Find where the given text appears and provide that cell's center as [X, Y] coordinate. 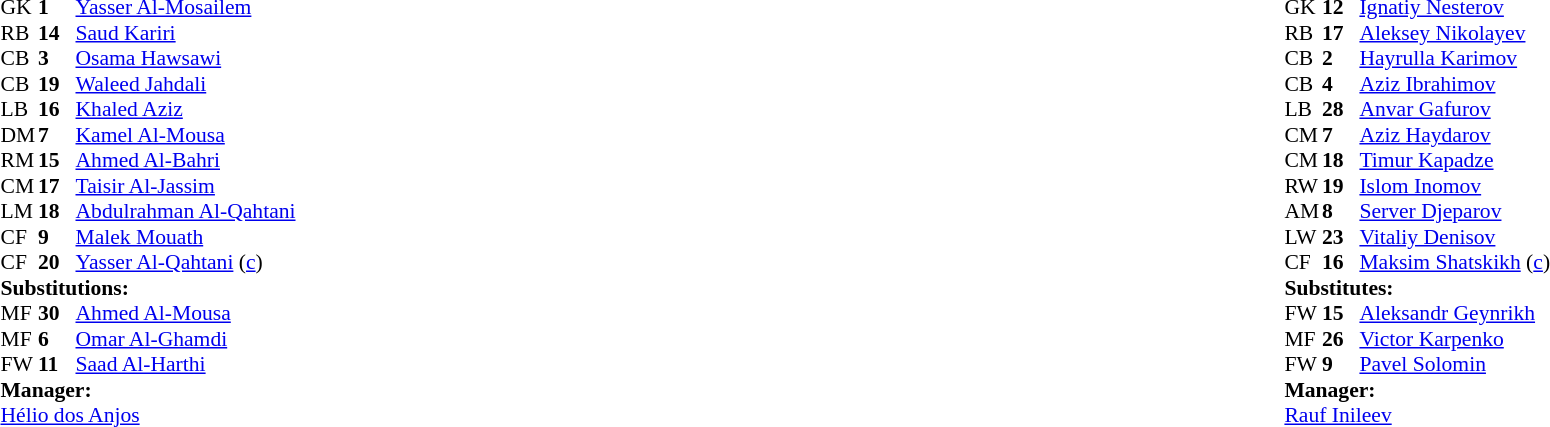
6 [57, 339]
11 [57, 365]
Timur Kapadze [1454, 161]
Islom Inomov [1454, 186]
Yasser Al-Qahtani (c) [186, 263]
3 [57, 59]
4 [1341, 84]
Vitaliy Denisov [1454, 237]
Hayrulla Karimov [1454, 59]
LW [1303, 237]
Maksim Shatskikh (c) [1454, 263]
Server Djeparov [1454, 211]
RM [19, 161]
Omar Al-Ghamdi [186, 339]
Aleksey Nikolayev [1454, 33]
2 [1341, 59]
23 [1341, 237]
Saud Kariri [186, 33]
Pavel Solomin [1454, 365]
28 [1341, 109]
Ahmed Al-Bahri [186, 161]
Khaled Aziz [186, 109]
Substitutions: [148, 288]
8 [1341, 211]
Aziz Haydarov [1454, 135]
DM [19, 135]
LM [19, 211]
Substitutes: [1417, 288]
Saad Al-Harthi [186, 365]
20 [57, 263]
Osama Hawsawi [186, 59]
Taisir Al-Jassim [186, 186]
Malek Mouath [186, 237]
Waleed Jahdali [186, 84]
Victor Karpenko [1454, 339]
Aleksandr Geynrikh [1454, 313]
14 [57, 33]
RW [1303, 186]
30 [57, 313]
Ahmed Al-Mousa [186, 313]
Anvar Gafurov [1454, 109]
Aziz Ibrahimov [1454, 84]
AM [1303, 211]
Kamel Al-Mousa [186, 135]
26 [1341, 339]
Abdulrahman Al-Qahtani [186, 211]
